Extract the (X, Y) coordinate from the center of the cell holding the provided text.  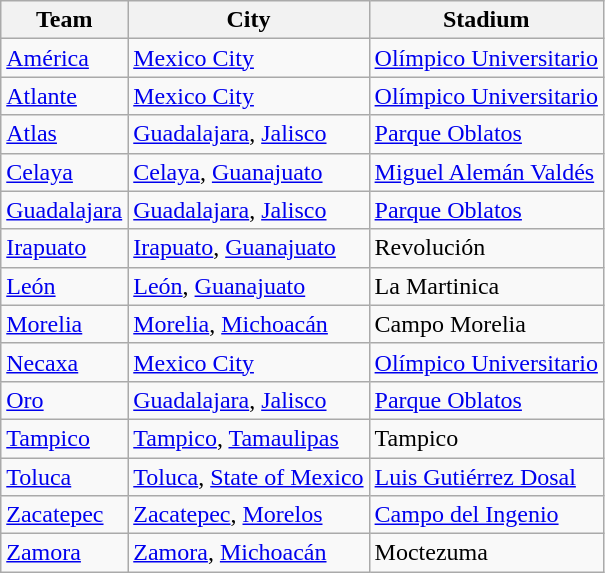
Toluca (64, 477)
Necaxa (64, 362)
La Martinica (486, 286)
Luis Gutiérrez Dosal (486, 477)
Zamora (64, 553)
Zacatepec, Morelos (248, 515)
Zamora, Michoacán (248, 553)
Stadium (486, 20)
Guadalajara (64, 210)
Oro (64, 400)
Toluca, State of Mexico (248, 477)
Celaya (64, 172)
Celaya, Guanajuato (248, 172)
Irapuato (64, 248)
Zacatepec (64, 515)
Atlante (64, 96)
Team (64, 20)
Campo del Ingenio (486, 515)
Miguel Alemán Valdés (486, 172)
Moctezuma (486, 553)
Revolución (486, 248)
Atlas (64, 134)
Irapuato, Guanajuato (248, 248)
Campo Morelia (486, 324)
Tampico, Tamaulipas (248, 438)
América (64, 58)
León, Guanajuato (248, 286)
León (64, 286)
Morelia, Michoacán (248, 324)
Morelia (64, 324)
City (248, 20)
